Search for the cell housing the specified text and yield its [X, Y] center coordinate. 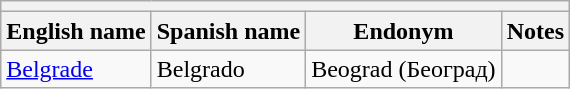
Notes [535, 31]
Belgrado [228, 69]
Spanish name [228, 31]
Belgrade [76, 69]
English name [76, 31]
Beograd (Београд) [404, 69]
Endonym [404, 31]
